Determine the (X, Y) coordinate at the center of the cell enclosing the given text.  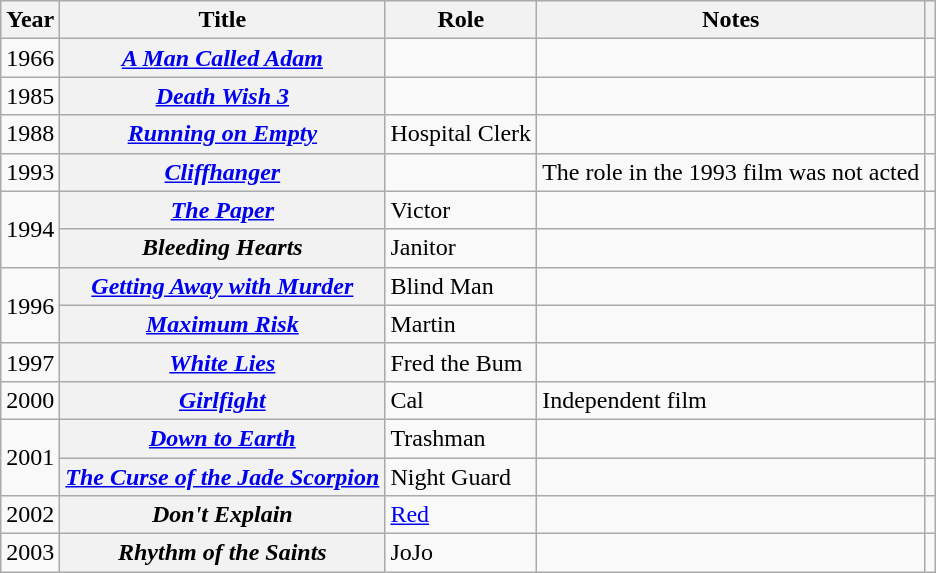
1988 (30, 134)
JoJo (461, 553)
Title (222, 20)
Rhythm of the Saints (222, 553)
Death Wish 3 (222, 96)
Blind Man (461, 286)
Night Guard (461, 477)
Fred the Bum (461, 362)
A Man Called Adam (222, 58)
2000 (30, 400)
2003 (30, 553)
Don't Explain (222, 515)
Getting Away with Murder (222, 286)
1996 (30, 305)
1985 (30, 96)
Cliffhanger (222, 172)
Hospital Clerk (461, 134)
Janitor (461, 248)
Independent film (731, 400)
White Lies (222, 362)
Notes (731, 20)
The Paper (222, 210)
1966 (30, 58)
Cal (461, 400)
2001 (30, 457)
1997 (30, 362)
Running on Empty (222, 134)
Red (461, 515)
Bleeding Hearts (222, 248)
Girlfight (222, 400)
1994 (30, 229)
Down to Earth (222, 438)
Year (30, 20)
Martin (461, 324)
Victor (461, 210)
Role (461, 20)
The role in the 1993 film was not acted (731, 172)
1993 (30, 172)
The Curse of the Jade Scorpion (222, 477)
2002 (30, 515)
Trashman (461, 438)
Maximum Risk (222, 324)
